Locate the cell with the specified text and output its [X, Y] center coordinate. 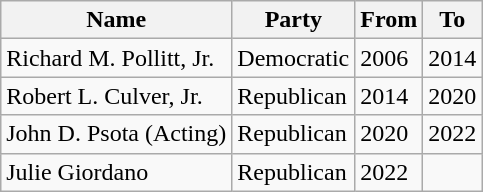
Party [294, 20]
Richard M. Pollitt, Jr. [116, 58]
To [452, 20]
John D. Psota (Acting) [116, 134]
Julie Giordano [116, 172]
2006 [389, 58]
Name [116, 20]
Democratic [294, 58]
Robert L. Culver, Jr. [116, 96]
From [389, 20]
